Return [X, Y] of the center of cell containing provided text 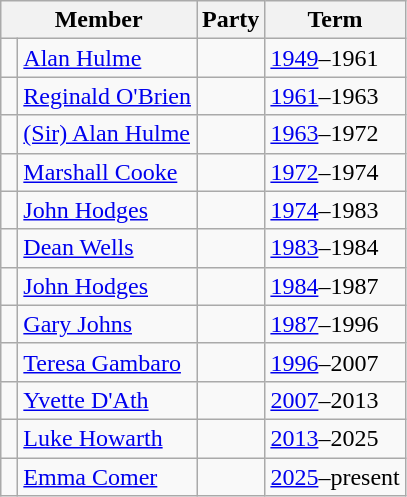
2025–present [335, 477]
Marshall Cooke [108, 172]
Emma Comer [108, 477]
1963–1972 [335, 134]
1974–1983 [335, 210]
1996–2007 [335, 362]
Reginald O'Brien [108, 96]
Yvette D'Ath [108, 400]
1961–1963 [335, 96]
1949–1961 [335, 58]
Member [99, 20]
1987–1996 [335, 324]
Teresa Gambaro [108, 362]
Term [335, 20]
Gary Johns [108, 324]
1984–1987 [335, 286]
2013–2025 [335, 438]
Party [230, 20]
1972–1974 [335, 172]
Alan Hulme [108, 58]
2007–2013 [335, 400]
(Sir) Alan Hulme [108, 134]
Luke Howarth [108, 438]
1983–1984 [335, 248]
Dean Wells [108, 248]
